Find where the given text appears and provide that cell's center as (x, y) coordinate. 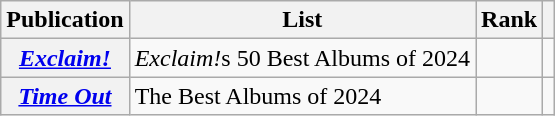
Exclaim!s 50 Best Albums of 2024 (302, 58)
The Best Albums of 2024 (302, 96)
Exclaim! (65, 58)
Time Out (65, 96)
Publication (65, 20)
List (302, 20)
Rank (510, 20)
